Detect which cell encompasses the target text, then output its (X, Y) center coordinate. 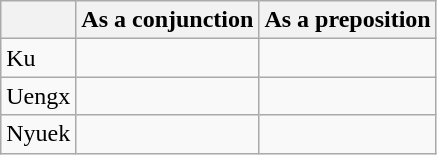
As a conjunction (168, 20)
Ku (38, 58)
Uengx (38, 96)
Nyuek (38, 134)
As a preposition (348, 20)
